Output the [X, Y] coordinate of the center of the cell containing the given text.  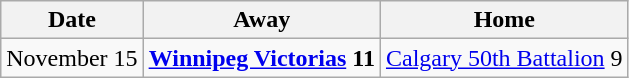
Calgary 50th Battalion 9 [504, 58]
Home [504, 20]
Away [262, 20]
November 15 [72, 58]
Date [72, 20]
Winnipeg Victorias 11 [262, 58]
